Locate the cell with the specified text and output its [x, y] center coordinate. 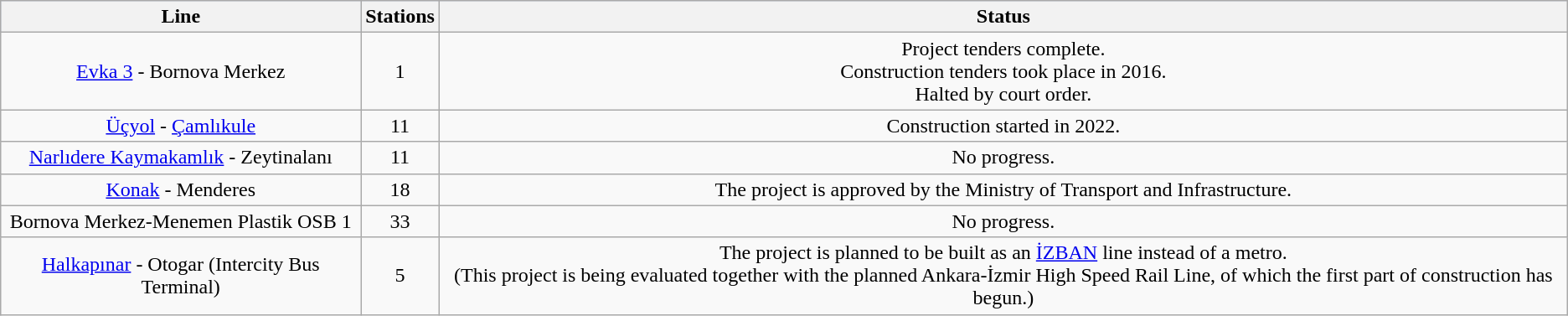
Evka 3 - Bornova Merkez [181, 71]
Bornova Merkez-Menemen Plastik OSB 1 [181, 221]
5 [400, 276]
Line [181, 17]
Project tenders complete.Construction tenders took place in 2016. Halted by court order. [1003, 71]
Narlıdere Kaymakamlık - Zeytinalanı [181, 158]
1 [400, 71]
Status [1003, 17]
Halkapınar - Otogar (Intercity Bus Terminal) [181, 276]
The project is approved by the Ministry of Transport and Infrastructure. [1003, 189]
Stations [400, 17]
Konak - Menderes [181, 189]
Üçyol - Çamlıkule [181, 126]
Construction started in 2022. [1003, 126]
33 [400, 221]
18 [400, 189]
